Provide the [X, Y] coordinate of the cell's center where the given text is located.  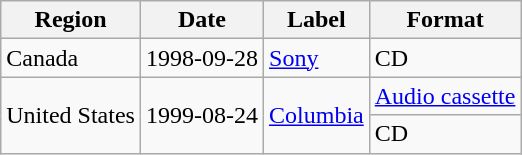
Format [445, 20]
1998-09-28 [202, 58]
Canada [71, 58]
1999-08-24 [202, 115]
United States [71, 115]
Sony [317, 58]
Audio cassette [445, 96]
Label [317, 20]
Columbia [317, 115]
Region [71, 20]
Date [202, 20]
